For the text-containing cell, return its midpoint in [x, y] coordinate format. 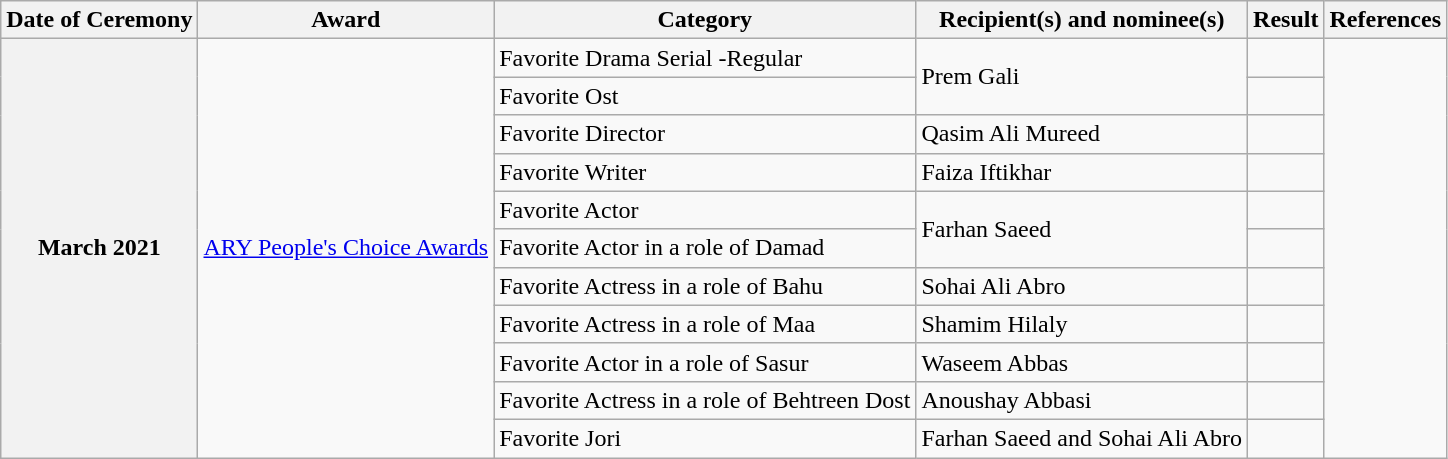
Anoushay Abbasi [1082, 400]
Farhan Saeed and Sohai Ali Abro [1082, 438]
Faiza Iftikhar [1082, 172]
Farhan Saeed [1082, 229]
Waseem Abbas [1082, 362]
Favorite Director [705, 134]
Result [1286, 20]
Favorite Actress in a role of Behtreen Dost [705, 400]
Favorite Actor in a role of Damad [705, 248]
March 2021 [100, 248]
Sohai Ali Abro [1082, 286]
Favorite Actor in a role of Sasur [705, 362]
Favorite Jori [705, 438]
Shamim Hilaly [1082, 324]
ARY People's Choice Awards [346, 248]
Favorite Drama Serial -Regular [705, 58]
Category [705, 20]
Award [346, 20]
Favorite Ost [705, 96]
Favorite Actor [705, 210]
Recipient(s) and nominee(s) [1082, 20]
Date of Ceremony [100, 20]
Qasim Ali Mureed [1082, 134]
Prem Gali [1082, 77]
Favorite Actress in a role of Maa [705, 324]
Favorite Actress in a role of Bahu [705, 286]
Favorite Writer [705, 172]
References [1386, 20]
